Output the (X, Y) coordinate of the center of the cell containing the given text.  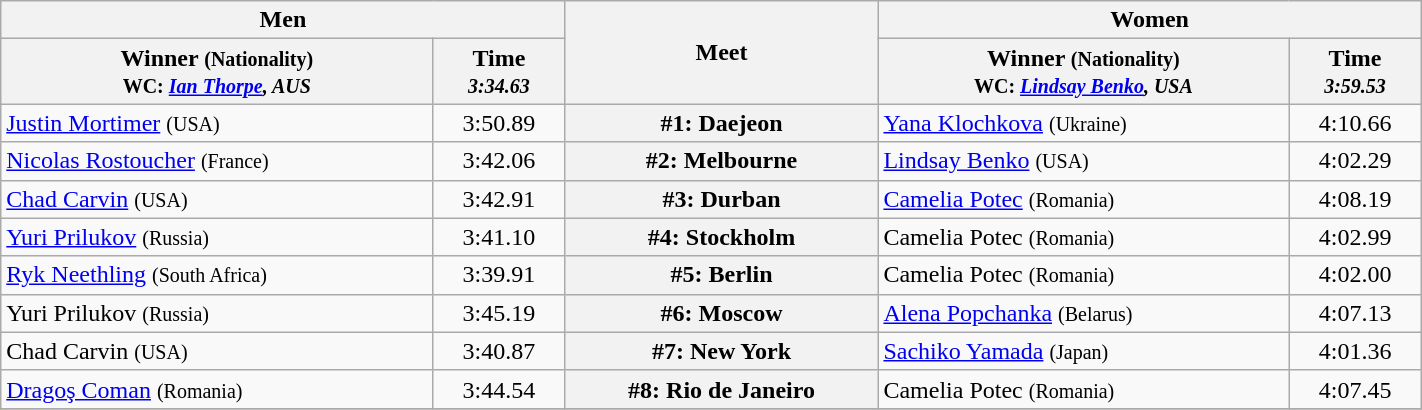
3:41.10 (499, 237)
3:42.06 (499, 161)
Lindsay Benko (USA) (1084, 161)
3:45.19 (499, 313)
Alena Popchanka (Belarus) (1084, 313)
3:42.91 (499, 199)
Yana Klochkova (Ukraine) (1084, 123)
#1: Daejeon (722, 123)
4:02.99 (1355, 237)
4:10.66 (1355, 123)
Men (283, 20)
#8: Rio de Janeiro (722, 389)
#7: New York (722, 351)
#4: Stockholm (722, 237)
Time3:59.53 (1355, 72)
Winner (Nationality)WC: Lindsay Benko, USA (1084, 72)
#5: Berlin (722, 275)
Justin Mortimer (USA) (217, 123)
Meet (722, 52)
Ryk Neethling (South Africa) (217, 275)
3:39.91 (499, 275)
3:50.89 (499, 123)
#6: Moscow (722, 313)
4:02.29 (1355, 161)
#2: Melbourne (722, 161)
Nicolas Rostoucher (France) (217, 161)
4:02.00 (1355, 275)
4:07.45 (1355, 389)
Dragoş Coman (Romania) (217, 389)
4:08.19 (1355, 199)
4:01.36 (1355, 351)
4:07.13 (1355, 313)
Time 3:34.63 (499, 72)
Sachiko Yamada (Japan) (1084, 351)
3:44.54 (499, 389)
Winner (Nationality) WC: Ian Thorpe, AUS (217, 72)
#3: Durban (722, 199)
Women (1150, 20)
3:40.87 (499, 351)
